Extract the [x, y] coordinate from the center of the cell holding the provided text.  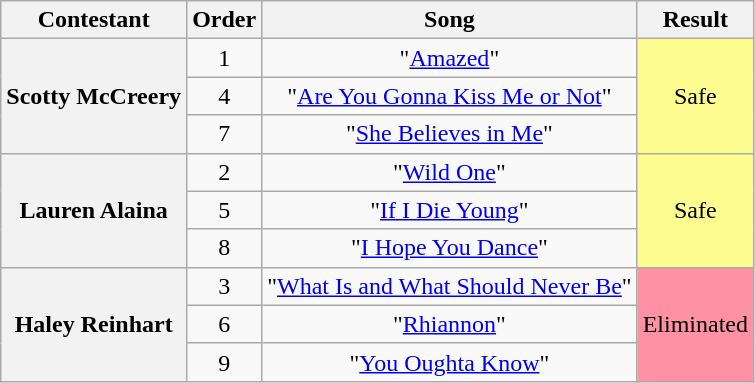
8 [224, 248]
"Wild One" [450, 172]
5 [224, 210]
Result [695, 20]
4 [224, 96]
Lauren Alaina [94, 210]
"You Oughta Know" [450, 362]
"Rhiannon" [450, 324]
"She Believes in Me" [450, 134]
7 [224, 134]
"Are You Gonna Kiss Me or Not" [450, 96]
Order [224, 20]
Haley Reinhart [94, 324]
9 [224, 362]
Scotty McCreery [94, 96]
"If I Die Young" [450, 210]
Contestant [94, 20]
Song [450, 20]
Eliminated [695, 324]
"I Hope You Dance" [450, 248]
6 [224, 324]
1 [224, 58]
3 [224, 286]
2 [224, 172]
"Amazed" [450, 58]
"What Is and What Should Never Be" [450, 286]
